Determine the (x, y) coordinate at the center of the cell enclosing the given text.  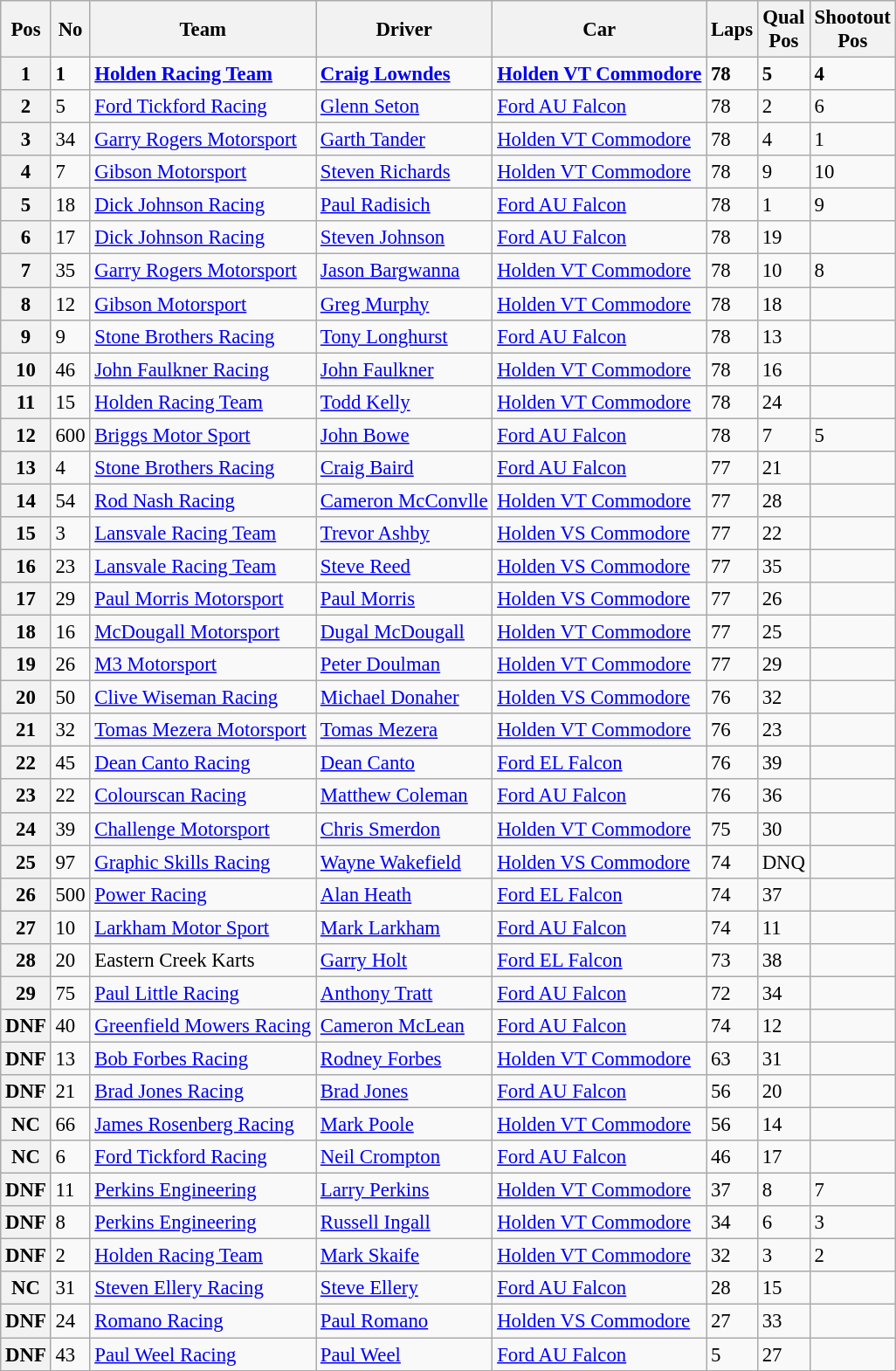
Colourscan Racing (203, 796)
QualPos (783, 30)
97 (70, 862)
Jason Bargwanna (404, 271)
M3 Motorsport (203, 665)
50 (70, 698)
Neil Crompton (404, 1157)
Clive Wiseman Racing (203, 698)
John Faulkner (404, 369)
72 (732, 993)
John Faulkner Racing (203, 369)
30 (783, 829)
James Rosenberg Racing (203, 1125)
Russell Ingall (404, 1223)
Paul Weel Racing (203, 1354)
Steven Ellery Racing (203, 1288)
Tony Longhurst (404, 336)
Brad Jones (404, 1092)
Power Racing (203, 894)
63 (732, 1058)
43 (70, 1354)
Team (203, 30)
Mark Skaife (404, 1256)
66 (70, 1125)
Paul Romano (404, 1321)
Bob Forbes Racing (203, 1058)
Rod Nash Racing (203, 500)
Paul Morris (404, 599)
Dean Canto Racing (203, 763)
Michael Donaher (404, 698)
Romano Racing (203, 1321)
Tomas Mezera (404, 730)
Larkham Motor Sport (203, 927)
54 (70, 500)
Laps (732, 30)
Rodney Forbes (404, 1058)
Garth Tander (404, 140)
Brad Jones Racing (203, 1092)
Paul Little Racing (203, 993)
40 (70, 1026)
John Bowe (404, 435)
600 (70, 435)
500 (70, 894)
33 (783, 1321)
Car (599, 30)
McDougall Motorsport (203, 632)
Larry Perkins (404, 1190)
Alan Heath (404, 894)
Graphic Skills Racing (203, 862)
Garry Holt (404, 961)
Craig Lowndes (404, 74)
45 (70, 763)
Challenge Motorsport (203, 829)
Eastern Creek Karts (203, 961)
Trevor Ashby (404, 534)
Steven Richards (404, 172)
No (70, 30)
38 (783, 961)
Paul Morris Motorsport (203, 599)
Briggs Motor Sport (203, 435)
ShootoutPos (852, 30)
Craig Baird (404, 468)
Dugal McDougall (404, 632)
Anthony Tratt (404, 993)
Tomas Mezera Motorsport (203, 730)
Cameron McLean (404, 1026)
Driver (404, 30)
Paul Radisich (404, 205)
Greg Murphy (404, 304)
Pos (26, 30)
Mark Poole (404, 1125)
Mark Larkham (404, 927)
Todd Kelly (404, 402)
73 (732, 961)
Matthew Coleman (404, 796)
36 (783, 796)
Wayne Wakefield (404, 862)
DNQ (783, 862)
Dean Canto (404, 763)
Paul Weel (404, 1354)
Steve Ellery (404, 1288)
Greenfield Mowers Racing (203, 1026)
Steve Reed (404, 566)
Chris Smerdon (404, 829)
Steven Johnson (404, 238)
Peter Doulman (404, 665)
Cameron McConvlle (404, 500)
Glenn Seton (404, 107)
